Provide the [X, Y] coordinate of the cell's center where the given text is located.  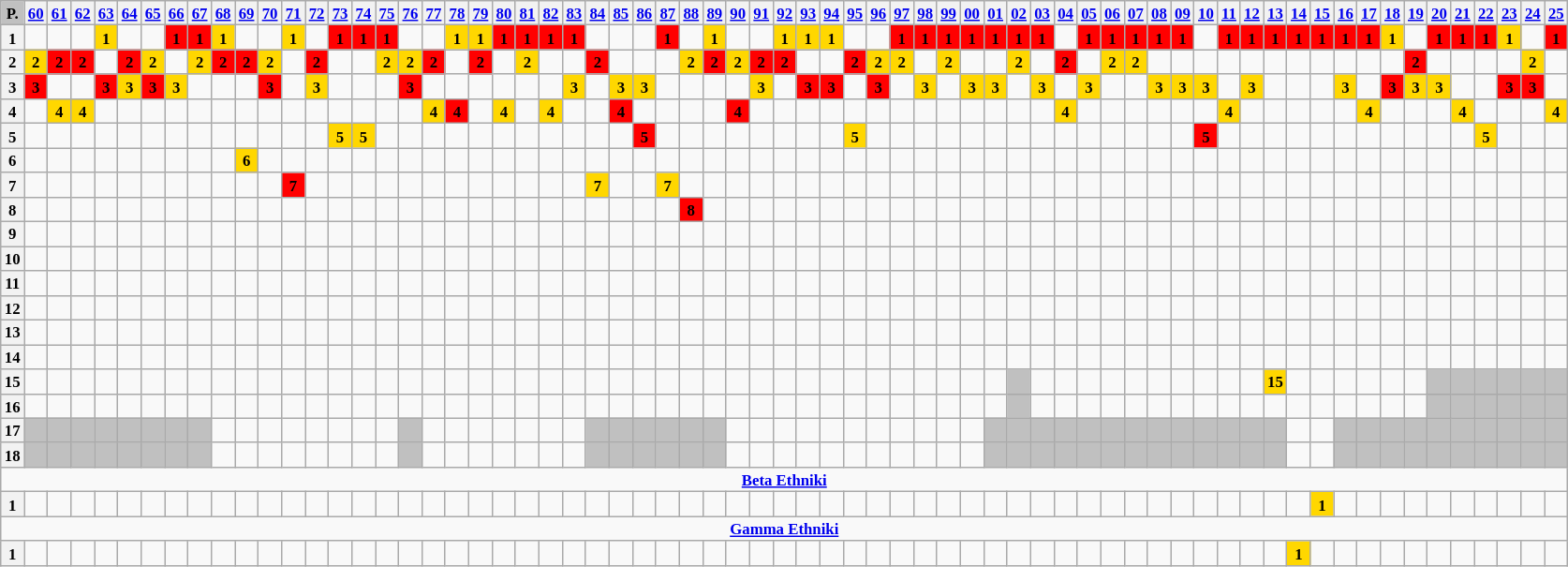
00 [972, 13]
72 [317, 13]
84 [598, 13]
77 [433, 13]
68 [223, 13]
82 [551, 13]
25 [1557, 13]
98 [925, 13]
79 [480, 13]
22 [1486, 13]
91 [761, 13]
64 [129, 13]
04 [1066, 13]
71 [294, 13]
21 [1463, 13]
62 [82, 13]
02 [1019, 13]
86 [644, 13]
85 [620, 13]
94 [832, 13]
74 [363, 13]
96 [879, 13]
23 [1510, 13]
01 [995, 13]
65 [154, 13]
03 [1042, 13]
81 [526, 13]
61 [60, 13]
67 [200, 13]
09 [1182, 13]
93 [807, 13]
70 [270, 13]
99 [948, 13]
92 [785, 13]
73 [341, 13]
78 [457, 13]
60 [36, 13]
63 [107, 13]
80 [504, 13]
08 [1160, 13]
66 [176, 13]
Gamma Ethniki [785, 529]
06 [1113, 13]
87 [667, 13]
24 [1532, 13]
90 [738, 13]
95 [854, 13]
69 [247, 13]
83 [573, 13]
07 [1135, 13]
88 [691, 13]
75 [386, 13]
P. [13, 13]
9 [13, 234]
89 [714, 13]
19 [1416, 13]
97 [901, 13]
05 [1088, 13]
20 [1439, 13]
76 [410, 13]
Beta Ethniki [785, 480]
